Scan for the cell matching the given text and deliver its (X, Y) coordinate at center. 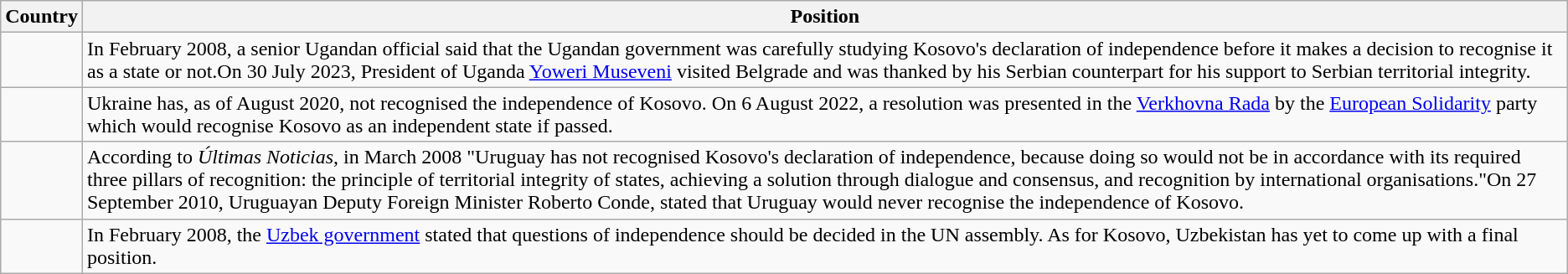
Position (824, 17)
Country (42, 17)
